Provide the [x, y] coordinate of the cell's center where the given text is located.  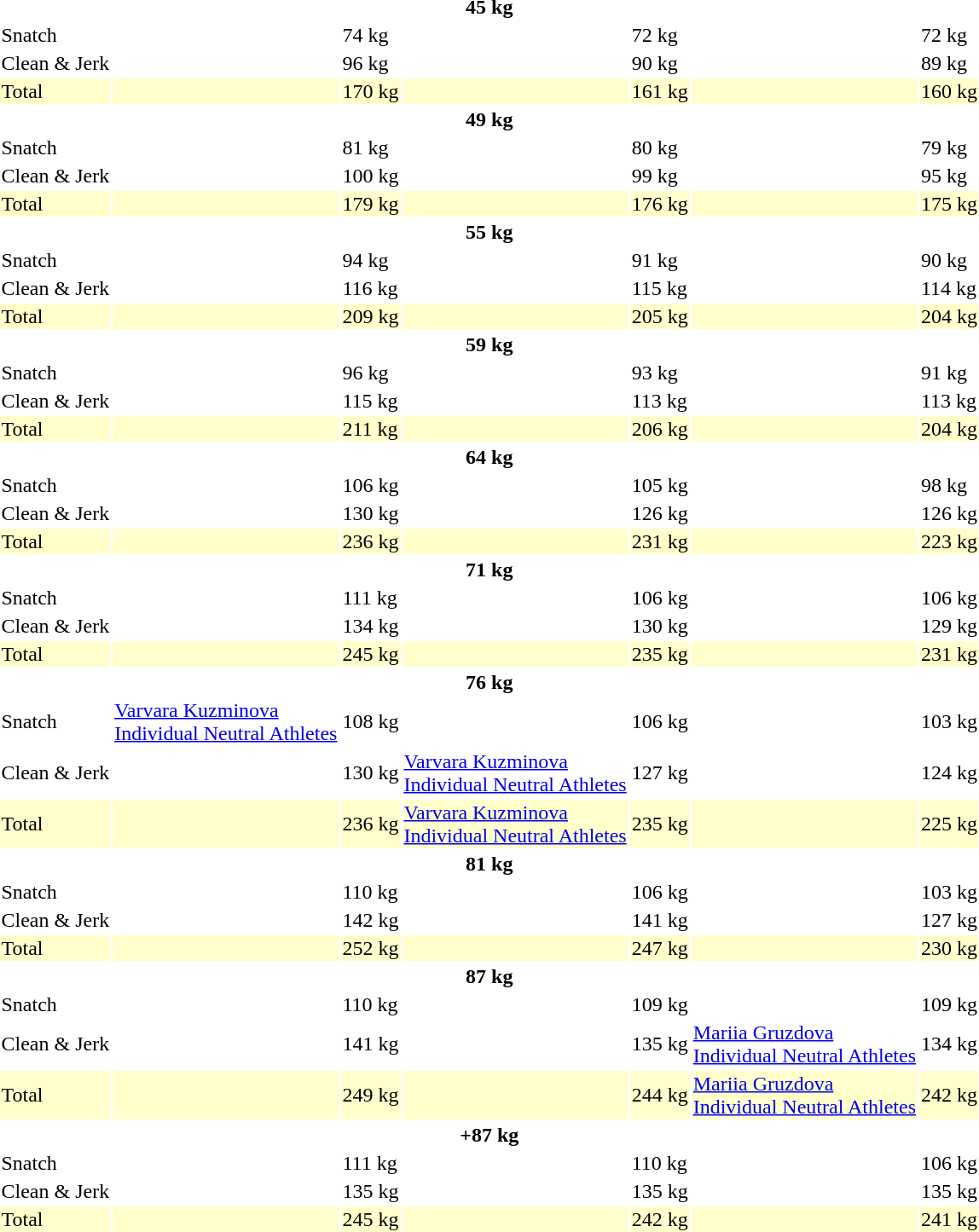
87 kg [489, 976]
129 kg [948, 626]
205 kg [660, 316]
100 kg [370, 176]
142 kg [370, 920]
55 kg [489, 232]
176 kg [660, 204]
105 kg [660, 485]
49 kg [489, 119]
114 kg [948, 288]
211 kg [370, 429]
64 kg [489, 457]
223 kg [948, 541]
59 kg [489, 344]
80 kg [660, 147]
175 kg [948, 204]
+87 kg [489, 1135]
116 kg [370, 288]
79 kg [948, 147]
95 kg [948, 176]
241 kg [948, 1219]
124 kg [948, 772]
170 kg [370, 91]
244 kg [660, 1095]
161 kg [660, 91]
93 kg [660, 373]
108 kg [370, 721]
99 kg [660, 176]
98 kg [948, 485]
179 kg [370, 204]
252 kg [370, 948]
247 kg [660, 948]
209 kg [370, 316]
206 kg [660, 429]
225 kg [948, 824]
160 kg [948, 91]
71 kg [489, 570]
74 kg [370, 35]
249 kg [370, 1095]
89 kg [948, 63]
76 kg [489, 682]
94 kg [370, 260]
230 kg [948, 948]
